For the text-containing cell, return its midpoint in [x, y] coordinate format. 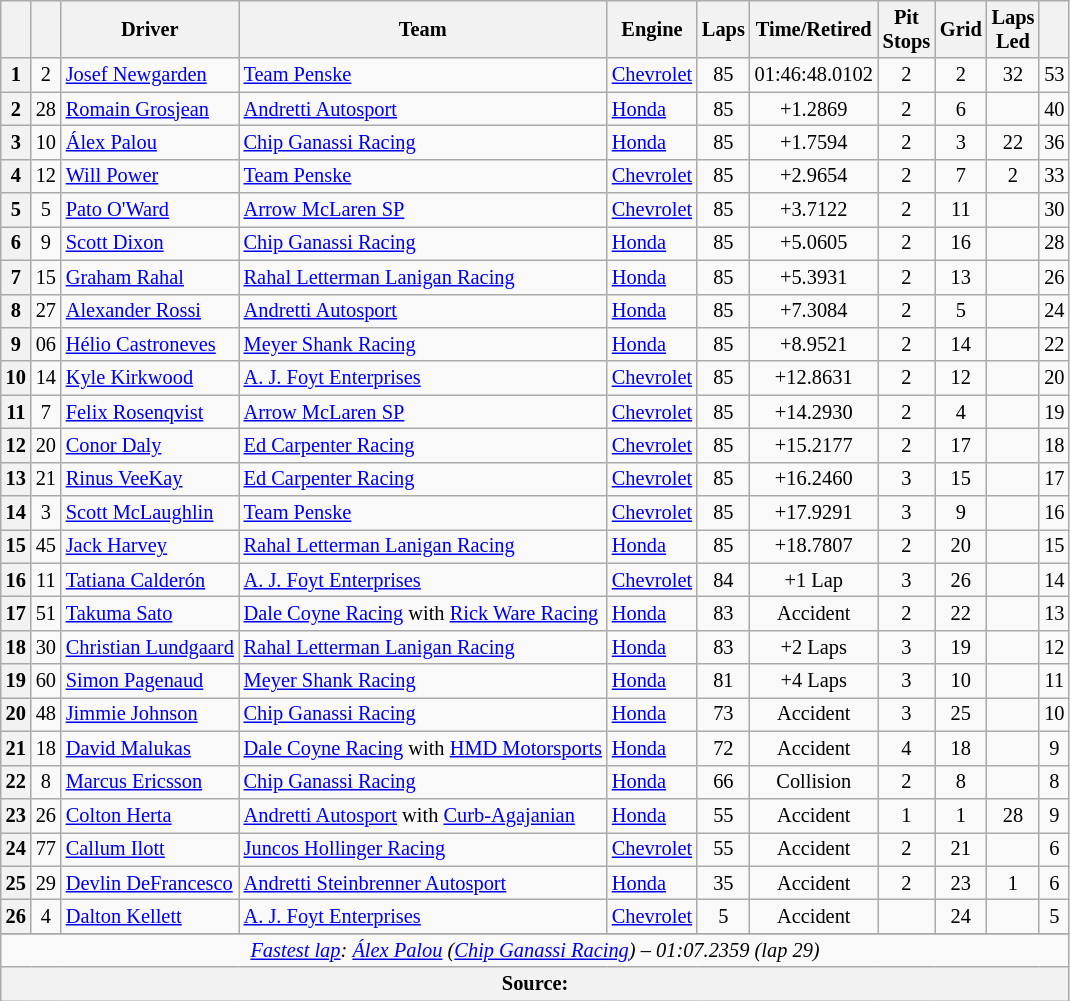
+16.2460 [814, 479]
Kyle Kirkwood [150, 378]
+1.7594 [814, 142]
Driver [150, 29]
Graham Rahal [150, 277]
Team [423, 29]
Dalton Kellett [150, 916]
Simon Pagenaud [150, 681]
Rinus VeeKay [150, 479]
Time/Retired [814, 29]
+14.2930 [814, 412]
32 [1014, 75]
+2 Laps [814, 647]
06 [46, 344]
Felix Rosenqvist [150, 412]
35 [724, 883]
51 [46, 613]
Andretti Steinbrenner Autosport [423, 883]
Callum Ilott [150, 849]
73 [724, 714]
Juncos Hollinger Racing [423, 849]
Álex Palou [150, 142]
53 [1054, 75]
Christian Lundgaard [150, 647]
72 [724, 748]
66 [724, 782]
Tatiana Calderón [150, 580]
Josef Newgarden [150, 75]
+8.9521 [814, 344]
Marcus Ericsson [150, 782]
Romain Grosjean [150, 109]
36 [1054, 142]
+15.2177 [814, 445]
81 [724, 681]
40 [1054, 109]
Andretti Autosport with Curb-Agajanian [423, 815]
Grid [961, 29]
Scott McLaughlin [150, 513]
01:46:48.0102 [814, 75]
+17.9291 [814, 513]
Dale Coyne Racing with Rick Ware Racing [423, 613]
Dale Coyne Racing with HMD Motorsports [423, 748]
Hélio Castroneves [150, 344]
+3.7122 [814, 210]
Devlin DeFrancesco [150, 883]
+1 Lap [814, 580]
60 [46, 681]
Collision [814, 782]
Engine [652, 29]
33 [1054, 176]
+5.3931 [814, 277]
27 [46, 311]
Jack Harvey [150, 546]
+2.9654 [814, 176]
84 [724, 580]
+1.2869 [814, 109]
LapsLed [1014, 29]
+4 Laps [814, 681]
Laps [724, 29]
+12.8631 [814, 378]
Jimmie Johnson [150, 714]
Scott Dixon [150, 243]
Will Power [150, 176]
Source: [536, 984]
Fastest lap: Álex Palou (Chip Ganassi Racing) – 01:07.2359 (lap 29) [536, 950]
+5.0605 [814, 243]
+18.7807 [814, 546]
77 [46, 849]
Conor Daly [150, 445]
29 [46, 883]
45 [46, 546]
PitStops [906, 29]
David Malukas [150, 748]
Alexander Rossi [150, 311]
Pato O'Ward [150, 210]
48 [46, 714]
Colton Herta [150, 815]
+7.3084 [814, 311]
Takuma Sato [150, 613]
